Locate the cell with the specified text and output its [X, Y] center coordinate. 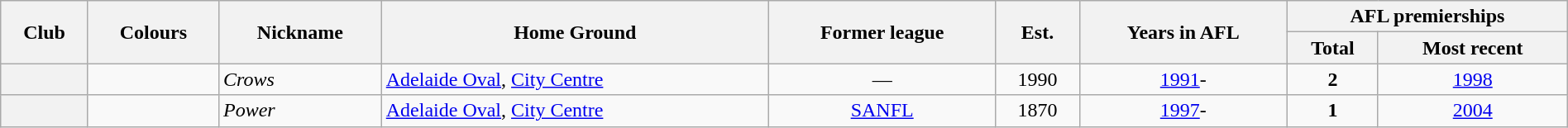
Club [45, 32]
Crows [299, 79]
1 [1333, 111]
Home Ground [575, 32]
Colours [153, 32]
Total [1333, 48]
Est. [1037, 32]
1997- [1183, 111]
SANFL [882, 111]
Former league [882, 32]
Nickname [299, 32]
Most recent [1472, 48]
AFL premierships [1427, 17]
1998 [1472, 79]
2 [1333, 79]
Power [299, 111]
Years in AFL [1183, 32]
1990 [1037, 79]
1870 [1037, 111]
1991- [1183, 79]
2004 [1472, 111]
— [882, 79]
